Output the (x, y) coordinate of the center of the cell containing the given text.  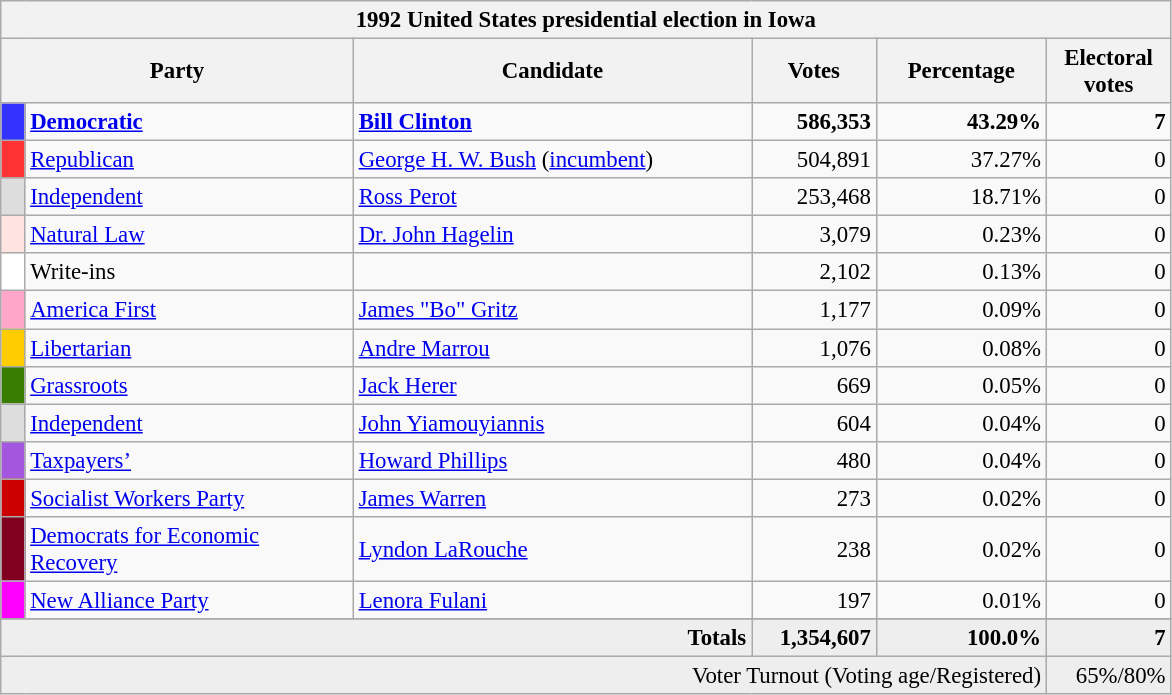
James Warren (552, 498)
1992 United States presidential election in Iowa (586, 20)
Votes (814, 72)
Republican (189, 160)
George H. W. Bush (incumbent) (552, 160)
273 (814, 498)
65%/80% (1108, 675)
Jack Herer (552, 385)
238 (814, 550)
Percentage (961, 72)
253,468 (814, 197)
Grassroots (189, 385)
480 (814, 460)
669 (814, 385)
18.71% (961, 197)
Candidate (552, 72)
Taxpayers’ (189, 460)
0.13% (961, 273)
Ross Perot (552, 197)
0.05% (961, 385)
0.01% (961, 600)
37.27% (961, 160)
Party (178, 72)
3,079 (814, 235)
197 (814, 600)
Socialist Workers Party (189, 498)
New Alliance Party (189, 600)
604 (814, 423)
Natural Law (189, 235)
43.29% (961, 122)
Howard Phillips (552, 460)
Totals (376, 638)
504,891 (814, 160)
America First (189, 310)
1,354,607 (814, 638)
James "Bo" Gritz (552, 310)
Democratic (189, 122)
Lenora Fulani (552, 600)
Bill Clinton (552, 122)
0.09% (961, 310)
Write-ins (189, 273)
0.23% (961, 235)
Andre Marrou (552, 348)
586,353 (814, 122)
100.0% (961, 638)
Dr. John Hagelin (552, 235)
Lyndon LaRouche (552, 550)
Libertarian (189, 348)
Democrats for Economic Recovery (189, 550)
0.08% (961, 348)
Voter Turnout (Voting age/Registered) (524, 675)
2,102 (814, 273)
Electoral votes (1108, 72)
1,076 (814, 348)
1,177 (814, 310)
John Yiamouyiannis (552, 423)
